Locate the cell with the specified text and output its (X, Y) center coordinate. 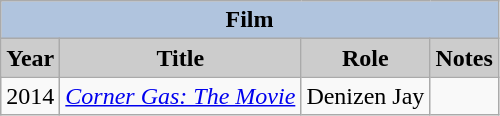
Role (366, 58)
Notes (464, 58)
2014 (30, 96)
Denizen Jay (366, 96)
Film (250, 20)
Year (30, 58)
Corner Gas: The Movie (180, 96)
Title (180, 58)
